Capture the cell that displays the provided text and extract its (x, y) central coordinate. 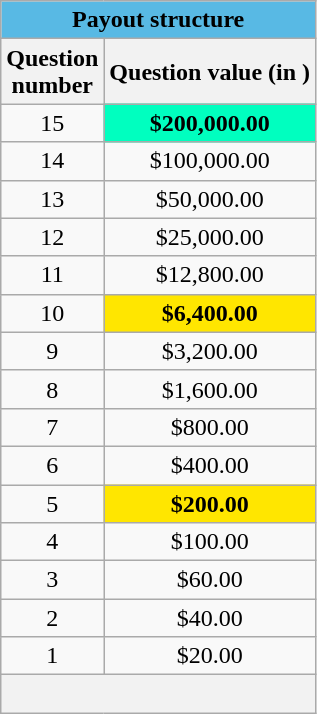
$60.00 (210, 580)
$200,000.00 (210, 123)
4 (52, 542)
10 (52, 313)
5 (52, 503)
$40.00 (210, 618)
9 (52, 351)
$50,000.00 (210, 199)
$800.00 (210, 427)
14 (52, 161)
Questionnumber (52, 72)
3 (52, 580)
12 (52, 237)
$100.00 (210, 542)
6 (52, 465)
15 (52, 123)
$1,600.00 (210, 389)
$400.00 (210, 465)
$3,200.00 (210, 351)
13 (52, 199)
$200.00 (210, 503)
$20.00 (210, 656)
2 (52, 618)
$6,400.00 (210, 313)
7 (52, 427)
$12,800.00 (210, 275)
8 (52, 389)
$100,000.00 (210, 161)
Payout structure (158, 20)
1 (52, 656)
11 (52, 275)
Question value (in ) (210, 72)
$25,000.00 (210, 237)
